Provide the (X, Y) coordinate of the cell's center where the given text is located.  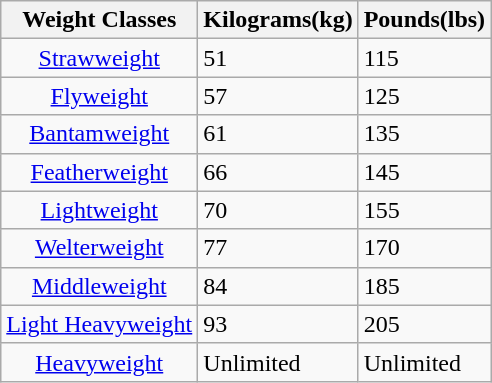
66 (278, 172)
Kilograms(kg) (278, 20)
51 (278, 58)
Flyweight (100, 96)
Strawweight (100, 58)
57 (278, 96)
Pounds(lbs) (424, 20)
Light Heavyweight (100, 324)
185 (424, 286)
Featherweight (100, 172)
Bantamweight (100, 134)
Middleweight (100, 286)
115 (424, 58)
61 (278, 134)
125 (424, 96)
145 (424, 172)
93 (278, 324)
Welterweight (100, 248)
77 (278, 248)
135 (424, 134)
70 (278, 210)
Heavyweight (100, 362)
Lightweight (100, 210)
205 (424, 324)
84 (278, 286)
170 (424, 248)
155 (424, 210)
Weight Classes (100, 20)
